Identify which cell holds the provided text, then report its (X, Y) central coordinate. 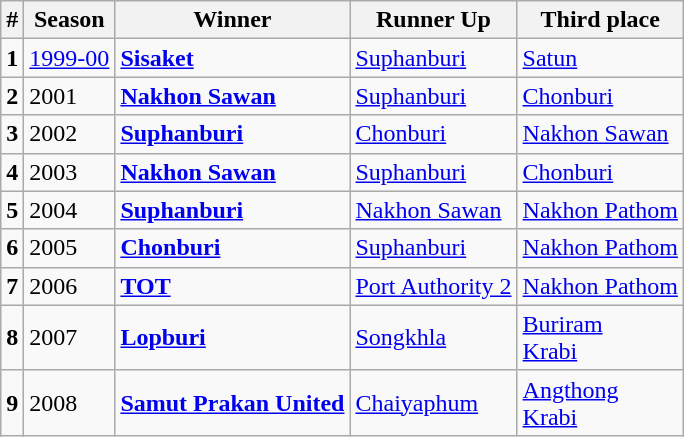
Runner Up (434, 20)
1999-00 (70, 58)
Satun (600, 58)
2006 (70, 286)
2002 (70, 134)
Third place (600, 20)
2003 (70, 172)
2005 (70, 248)
AngthongKrabi (600, 402)
9 (12, 402)
Lopburi (232, 338)
8 (12, 338)
Songkhla (434, 338)
Port Authority 2 (434, 286)
5 (12, 210)
7 (12, 286)
TOT (232, 286)
1 (12, 58)
2001 (70, 96)
6 (12, 248)
Winner (232, 20)
3 (12, 134)
2004 (70, 210)
2007 (70, 338)
2008 (70, 402)
Season (70, 20)
# (12, 20)
Sisaket (232, 58)
4 (12, 172)
BuriramKrabi (600, 338)
Chaiyaphum (434, 402)
2 (12, 96)
Samut Prakan United (232, 402)
